Capture the cell that displays the provided text and extract its (x, y) central coordinate. 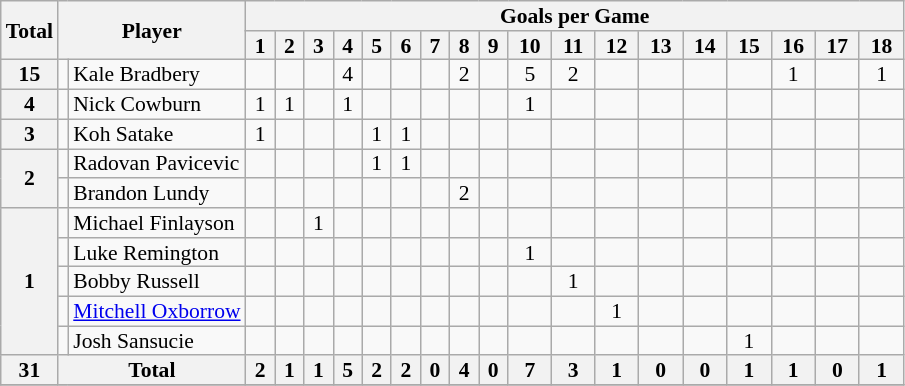
16 (793, 46)
6 (406, 46)
Michael Finlayson (156, 223)
10 (530, 46)
Player (152, 30)
Bobby Russell (156, 282)
11 (574, 46)
Radovan Pavicevic (156, 164)
12 (616, 46)
8 (464, 46)
Mitchell Oxborrow (156, 312)
Goals per Game (575, 16)
17 (837, 46)
13 (661, 46)
Kale Bradbery (156, 75)
18 (881, 46)
Nick Cowburn (156, 105)
9 (494, 46)
14 (705, 46)
31 (30, 371)
Brandon Lundy (156, 193)
Luke Remington (156, 253)
Josh Sansucie (156, 341)
Koh Satake (156, 134)
